Search for the cell housing the specified text and yield its [x, y] center coordinate. 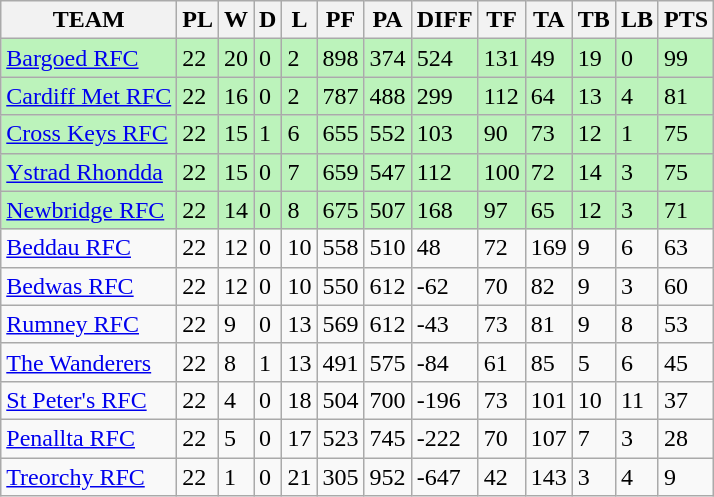
569 [340, 324]
63 [686, 248]
49 [548, 58]
61 [502, 362]
D [268, 20]
100 [502, 172]
42 [502, 477]
101 [548, 400]
Cardiff Met RFC [89, 96]
St Peter's RFC [89, 400]
558 [340, 248]
Penallta RFC [89, 438]
W [236, 20]
17 [300, 438]
60 [686, 286]
Beddau RFC [89, 248]
374 [388, 58]
504 [340, 400]
-647 [444, 477]
90 [502, 134]
LB [636, 20]
Treorchy RFC [89, 477]
547 [388, 172]
28 [686, 438]
523 [340, 438]
Ystrad Rhondda [89, 172]
131 [502, 58]
169 [548, 248]
TB [594, 20]
305 [340, 477]
PTS [686, 20]
491 [340, 362]
143 [548, 477]
TF [502, 20]
787 [340, 96]
Rumney RFC [89, 324]
19 [594, 58]
524 [444, 58]
550 [340, 286]
Cross Keys RFC [89, 134]
TEAM [89, 20]
TA [548, 20]
Bargoed RFC [89, 58]
-84 [444, 362]
53 [686, 324]
107 [548, 438]
552 [388, 134]
675 [340, 210]
PA [388, 20]
97 [502, 210]
64 [548, 96]
299 [444, 96]
Bedwas RFC [89, 286]
-196 [444, 400]
65 [548, 210]
700 [388, 400]
952 [388, 477]
85 [548, 362]
16 [236, 96]
510 [388, 248]
-43 [444, 324]
Newbridge RFC [89, 210]
21 [300, 477]
655 [340, 134]
20 [236, 58]
99 [686, 58]
PL [198, 20]
11 [636, 400]
507 [388, 210]
37 [686, 400]
82 [548, 286]
659 [340, 172]
168 [444, 210]
103 [444, 134]
The Wanderers [89, 362]
-222 [444, 438]
48 [444, 248]
745 [388, 438]
18 [300, 400]
488 [388, 96]
71 [686, 210]
-62 [444, 286]
PF [340, 20]
575 [388, 362]
45 [686, 362]
898 [340, 58]
L [300, 20]
DIFF [444, 20]
